Identify which cell holds the provided text, then report its (X, Y) central coordinate. 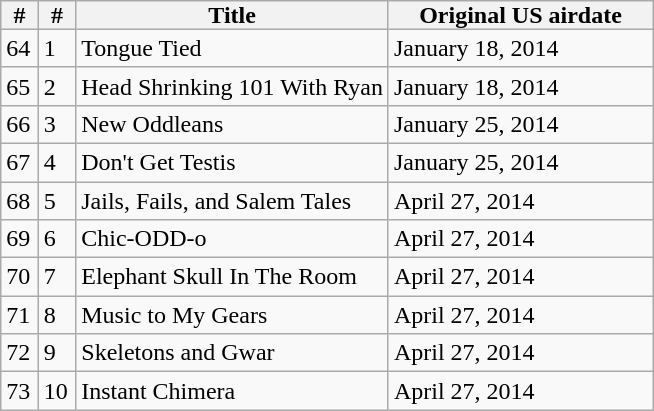
Instant Chimera (232, 391)
Jails, Fails, and Salem Tales (232, 201)
69 (20, 239)
67 (20, 162)
7 (57, 277)
71 (20, 315)
9 (57, 353)
10 (57, 391)
3 (57, 124)
68 (20, 201)
Tongue Tied (232, 48)
70 (20, 277)
66 (20, 124)
Skeletons and Gwar (232, 353)
New Oddleans (232, 124)
Head Shrinking 101 With Ryan (232, 86)
4 (57, 162)
1 (57, 48)
8 (57, 315)
6 (57, 239)
65 (20, 86)
Title (232, 15)
Original US airdate (520, 15)
Music to My Gears (232, 315)
2 (57, 86)
73 (20, 391)
Elephant Skull In The Room (232, 277)
Chic-ODD-o (232, 239)
72 (20, 353)
64 (20, 48)
5 (57, 201)
Don't Get Testis (232, 162)
